Identify which cell holds the provided text, then report its [x, y] central coordinate. 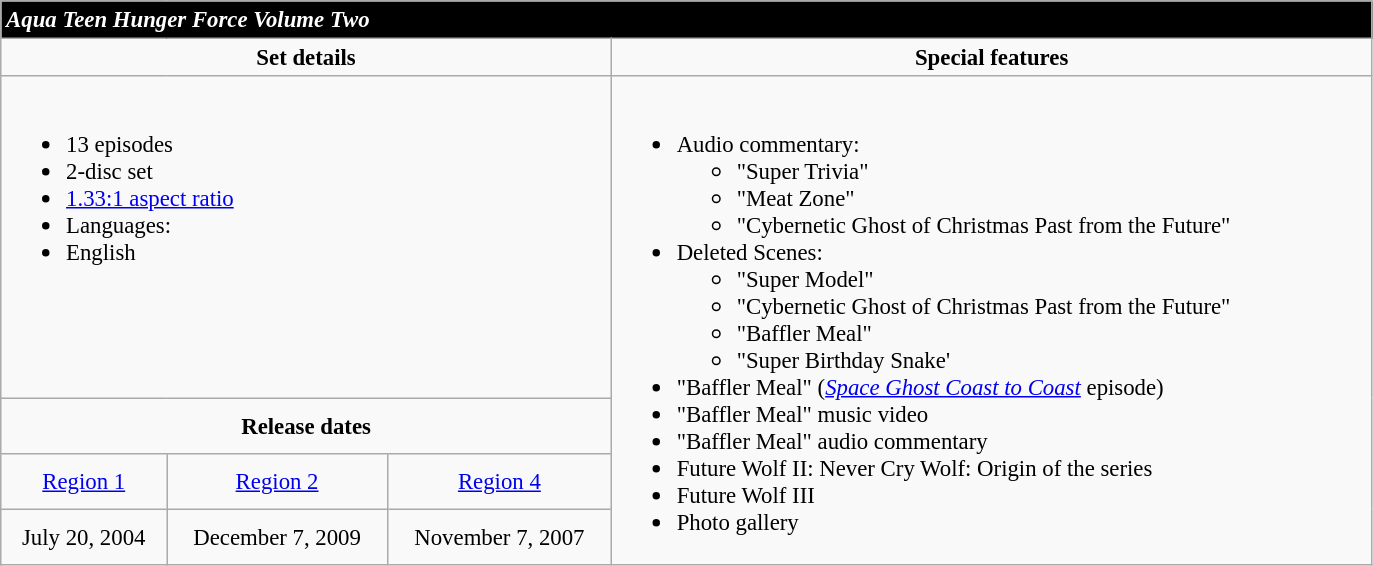
13 episodes2-disc set1.33:1 aspect ratioLanguages:English [306, 237]
July 20, 2004 [84, 536]
Special features [992, 58]
Release dates [306, 426]
Region 1 [84, 480]
Region 2 [278, 480]
December 7, 2009 [278, 536]
Region 4 [499, 480]
Set details [306, 58]
Aqua Teen Hunger Force Volume Two [686, 20]
November 7, 2007 [499, 536]
